Determine the (x, y) coordinate at the center of the cell enclosing the given text.  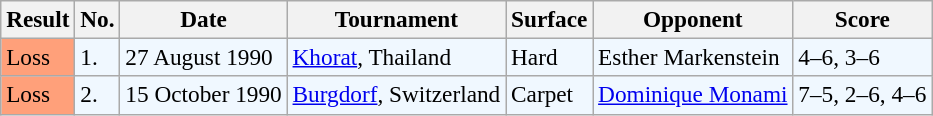
Surface (550, 19)
15 October 1990 (204, 95)
1. (98, 57)
Esther Markenstein (693, 57)
4–6, 3–6 (862, 57)
Result (38, 19)
27 August 1990 (204, 57)
Carpet (550, 95)
Opponent (693, 19)
Khorat, Thailand (396, 57)
Tournament (396, 19)
2. (98, 95)
Date (204, 19)
7–5, 2–6, 4–6 (862, 95)
Dominique Monami (693, 95)
Score (862, 19)
No. (98, 19)
Burgdorf, Switzerland (396, 95)
Hard (550, 57)
